Locate the cell with the specified text and output its [x, y] center coordinate. 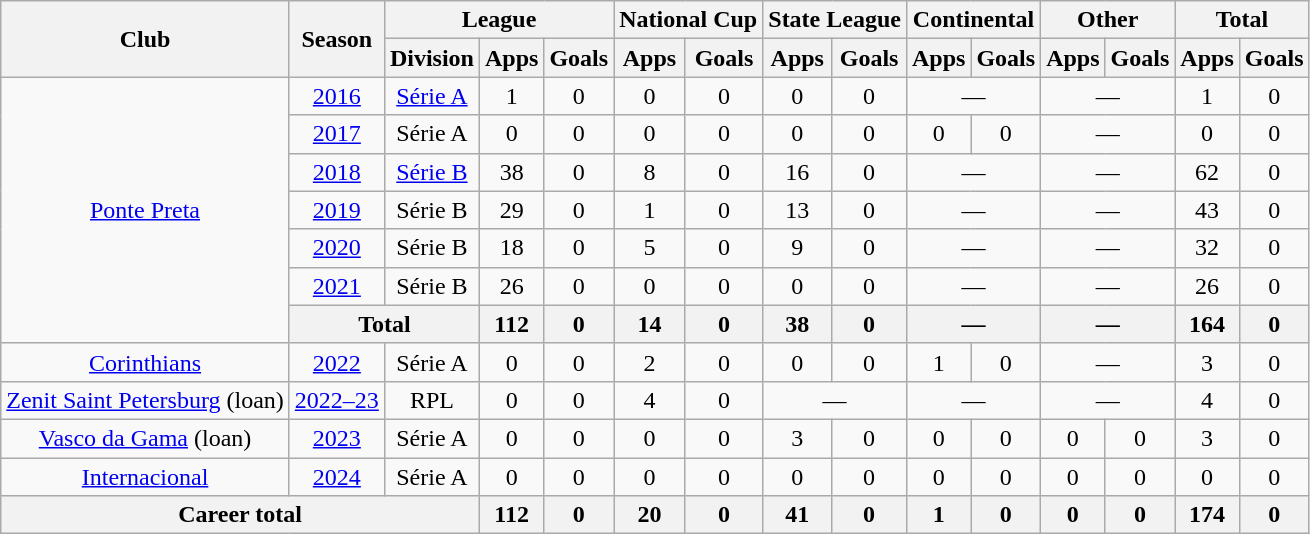
29 [511, 210]
Zenit Saint Petersburg (loan) [146, 400]
National Cup [688, 20]
16 [798, 172]
2022–23 [336, 400]
174 [1207, 515]
18 [511, 248]
2 [650, 362]
Division [432, 58]
5 [650, 248]
2023 [336, 438]
Vasco da Gama (loan) [146, 438]
20 [650, 515]
62 [1207, 172]
9 [798, 248]
League [498, 20]
Corinthians [146, 362]
State League [835, 20]
2021 [336, 286]
Career total [240, 515]
Internacional [146, 477]
41 [798, 515]
Continental [973, 20]
32 [1207, 248]
2019 [336, 210]
Club [146, 39]
43 [1207, 210]
Ponte Preta [146, 210]
2022 [336, 362]
2020 [336, 248]
Season [336, 39]
2018 [336, 172]
Other [1108, 20]
8 [650, 172]
13 [798, 210]
RPL [432, 400]
164 [1207, 324]
14 [650, 324]
2024 [336, 477]
2017 [336, 134]
2016 [336, 96]
